Scan for the cell matching the given text and deliver its [x, y] coordinate at center. 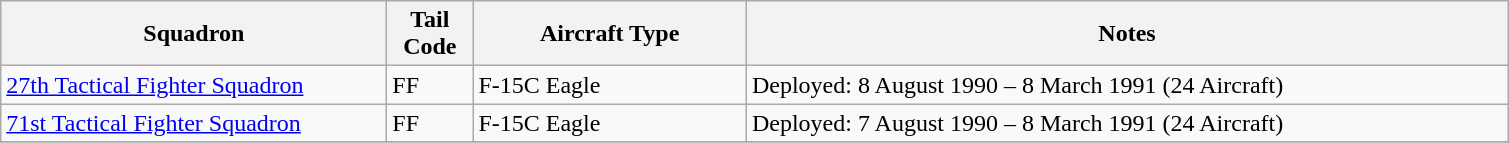
Deployed: 8 August 1990 – 8 March 1991 (24 Aircraft) [1126, 85]
Tail Code [430, 34]
Deployed: 7 August 1990 – 8 March 1991 (24 Aircraft) [1126, 123]
Aircraft Type [610, 34]
Notes [1126, 34]
Squadron [194, 34]
27th Tactical Fighter Squadron [194, 85]
71st Tactical Fighter Squadron [194, 123]
